Determine the [x, y] coordinate at the center of the cell enclosing the given text.  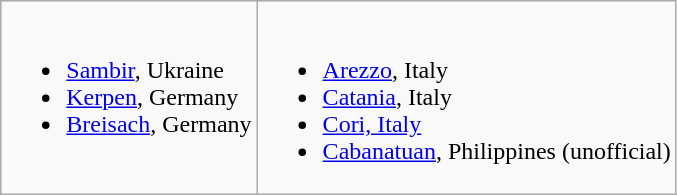
Sambir, UkraineKerpen, GermanyBreisach, Germany [129, 98]
Arezzo, ItalyCatania, ItalyCori, ItalyCabanatuan, Philippines (unofficial) [466, 98]
